Return [X, Y] of the center of cell containing provided text 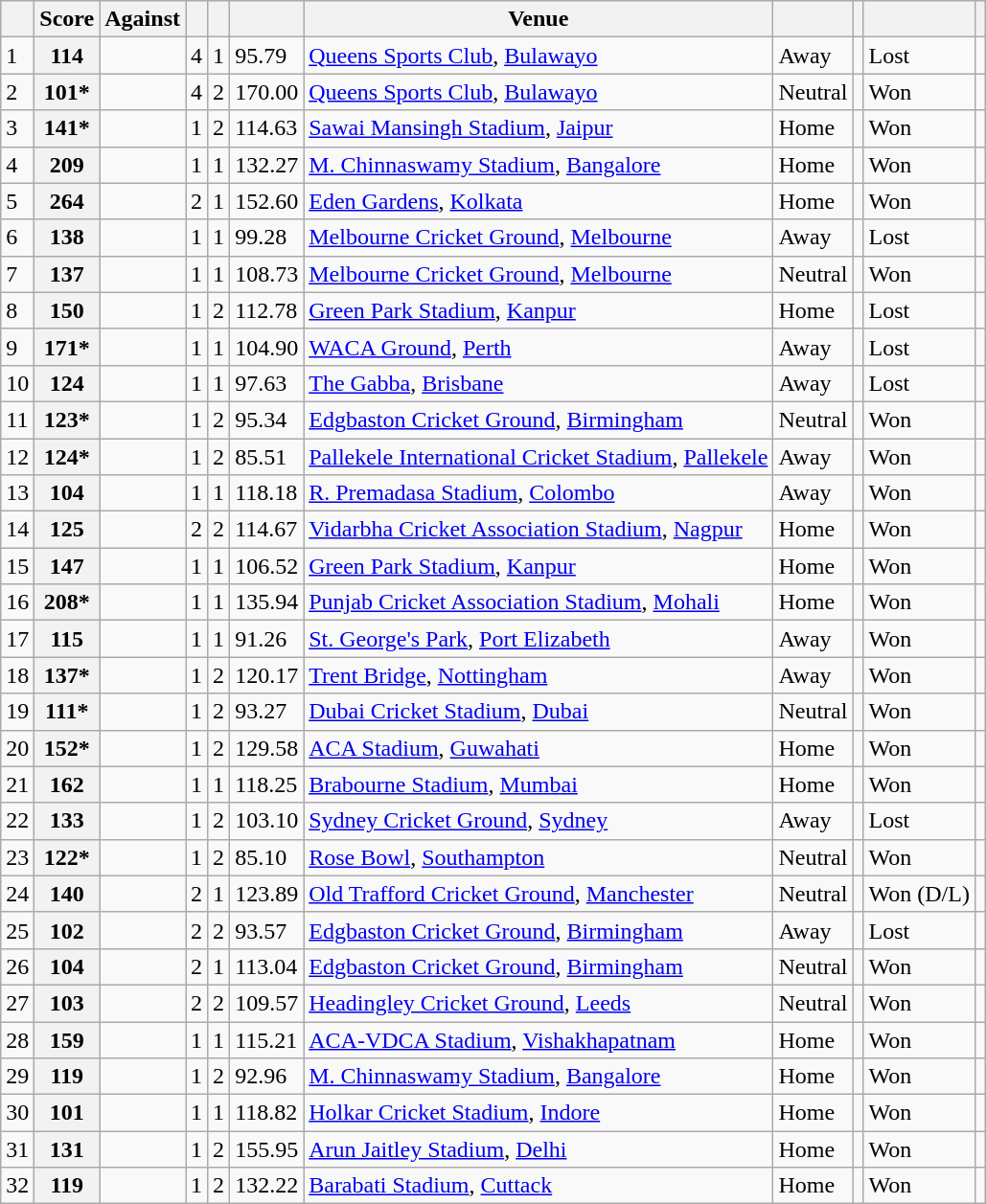
11 [17, 420]
Against [143, 19]
Trent Bridge, Nottingham [539, 675]
26 [17, 966]
108.73 [266, 274]
93.27 [266, 712]
31 [17, 1149]
123* [67, 420]
12 [17, 457]
32 [17, 1186]
24 [17, 894]
109.57 [266, 1003]
10 [17, 383]
150 [67, 310]
15 [17, 566]
264 [67, 201]
208* [67, 602]
Sydney Cricket Ground, Sydney [539, 821]
Headingley Cricket Ground, Leeds [539, 1003]
The Gabba, Brisbane [539, 383]
27 [17, 1003]
125 [67, 530]
135.94 [266, 602]
103.10 [266, 821]
3 [17, 128]
106.52 [266, 566]
85.10 [266, 857]
7 [17, 274]
118.82 [266, 1113]
115 [67, 639]
111* [67, 712]
19 [17, 712]
R. Premadasa Stadium, Colombo [539, 493]
141* [67, 128]
85.51 [266, 457]
170.00 [266, 92]
137 [67, 274]
137* [67, 675]
99.28 [266, 238]
112.78 [266, 310]
30 [17, 1113]
129.58 [266, 748]
Dubai Cricket Stadium, Dubai [539, 712]
152* [67, 748]
St. George's Park, Port Elizabeth [539, 639]
9 [17, 347]
132.22 [266, 1186]
93.57 [266, 930]
ACA-VDCA Stadium, Vishakhapatnam [539, 1039]
WACA Ground, Perth [539, 347]
Won (D/L) [919, 894]
97.63 [266, 383]
Rose Bowl, Southampton [539, 857]
147 [67, 566]
162 [67, 784]
102 [67, 930]
Punjab Cricket Association Stadium, Mohali [539, 602]
Brabourne Stadium, Mumbai [539, 784]
23 [17, 857]
18 [17, 675]
155.95 [266, 1149]
Arun Jaitley Stadium, Delhi [539, 1149]
91.26 [266, 639]
103 [67, 1003]
5 [17, 201]
ACA Stadium, Guwahati [539, 748]
114.67 [266, 530]
95.34 [266, 420]
140 [67, 894]
124 [67, 383]
152.60 [266, 201]
120.17 [266, 675]
124* [67, 457]
Score [67, 19]
28 [17, 1039]
Eden Gardens, Kolkata [539, 201]
13 [17, 493]
104.90 [266, 347]
Sawai Mansingh Stadium, Jaipur [539, 128]
Venue [539, 19]
29 [17, 1077]
8 [17, 310]
Barabati Stadium, Cuttack [539, 1186]
159 [67, 1039]
115.21 [266, 1039]
21 [17, 784]
25 [17, 930]
16 [17, 602]
122* [67, 857]
95.79 [266, 56]
114.63 [266, 128]
Vidarbha Cricket Association Stadium, Nagpur [539, 530]
114 [67, 56]
14 [17, 530]
Pallekele International Cricket Stadium, Pallekele [539, 457]
131 [67, 1149]
123.89 [266, 894]
92.96 [266, 1077]
132.27 [266, 165]
118.18 [266, 493]
22 [17, 821]
Old Trafford Cricket Ground, Manchester [539, 894]
118.25 [266, 784]
20 [17, 748]
Holkar Cricket Stadium, Indore [539, 1113]
133 [67, 821]
171* [67, 347]
138 [67, 238]
6 [17, 238]
101* [67, 92]
209 [67, 165]
17 [17, 639]
113.04 [266, 966]
101 [67, 1113]
